Capture the cell that displays the provided text and extract its (X, Y) central coordinate. 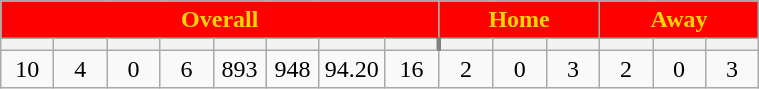
893 (240, 69)
10 (28, 69)
6 (186, 69)
948 (292, 69)
94.20 (352, 69)
Away (678, 20)
4 (80, 69)
Home (520, 20)
16 (412, 69)
Overall (220, 20)
